Find where the given text appears and provide that cell's center as (X, Y) coordinate. 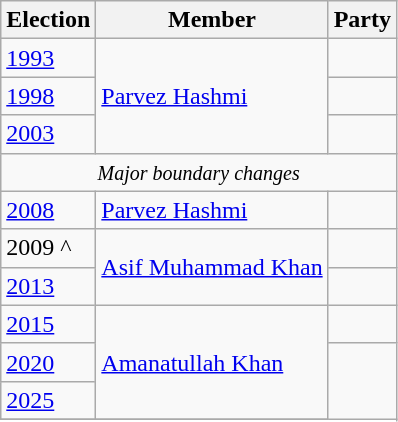
2009 ^ (48, 248)
1993 (48, 58)
2013 (48, 286)
Major boundary changes (199, 172)
Amanatullah Khan (212, 362)
2025 (48, 400)
Party (362, 20)
Election (48, 20)
1998 (48, 96)
Member (212, 20)
Asif Muhammad Khan (212, 267)
2003 (48, 134)
2015 (48, 324)
2008 (48, 210)
2020 (48, 362)
